Detect which cell encompasses the target text, then output its (x, y) center coordinate. 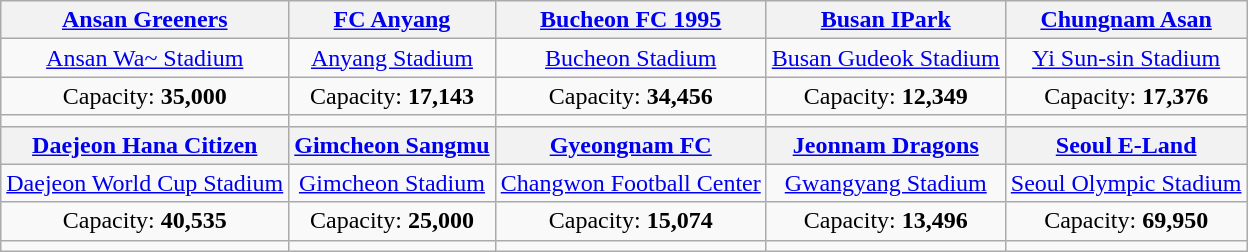
Seoul Olympic Stadium (1126, 183)
Capacity: 34,456 (630, 96)
Busan IPark (886, 20)
Capacity: 40,535 (145, 221)
Ansan Greeners (145, 20)
Jeonnam Dragons (886, 145)
Bucheon Stadium (630, 58)
Capacity: 13,496 (886, 221)
Daejeon World Cup Stadium (145, 183)
Capacity: 35,000 (145, 96)
Changwon Football Center (630, 183)
Capacity: 69,950 (1126, 221)
Capacity: 15,074 (630, 221)
Capacity: 17,143 (392, 96)
Gimcheon Sangmu (392, 145)
Gwangyang Stadium (886, 183)
Capacity: 12,349 (886, 96)
Capacity: 25,000 (392, 221)
FC Anyang (392, 20)
Seoul E-Land (1126, 145)
Anyang Stadium (392, 58)
Capacity: 17,376 (1126, 96)
Busan Gudeok Stadium (886, 58)
Bucheon FC 1995 (630, 20)
Daejeon Hana Citizen (145, 145)
Gyeongnam FC (630, 145)
Gimcheon Stadium (392, 183)
Ansan Wa~ Stadium (145, 58)
Yi Sun-sin Stadium (1126, 58)
Chungnam Asan (1126, 20)
